For the text-containing cell, return its midpoint in (x, y) coordinate format. 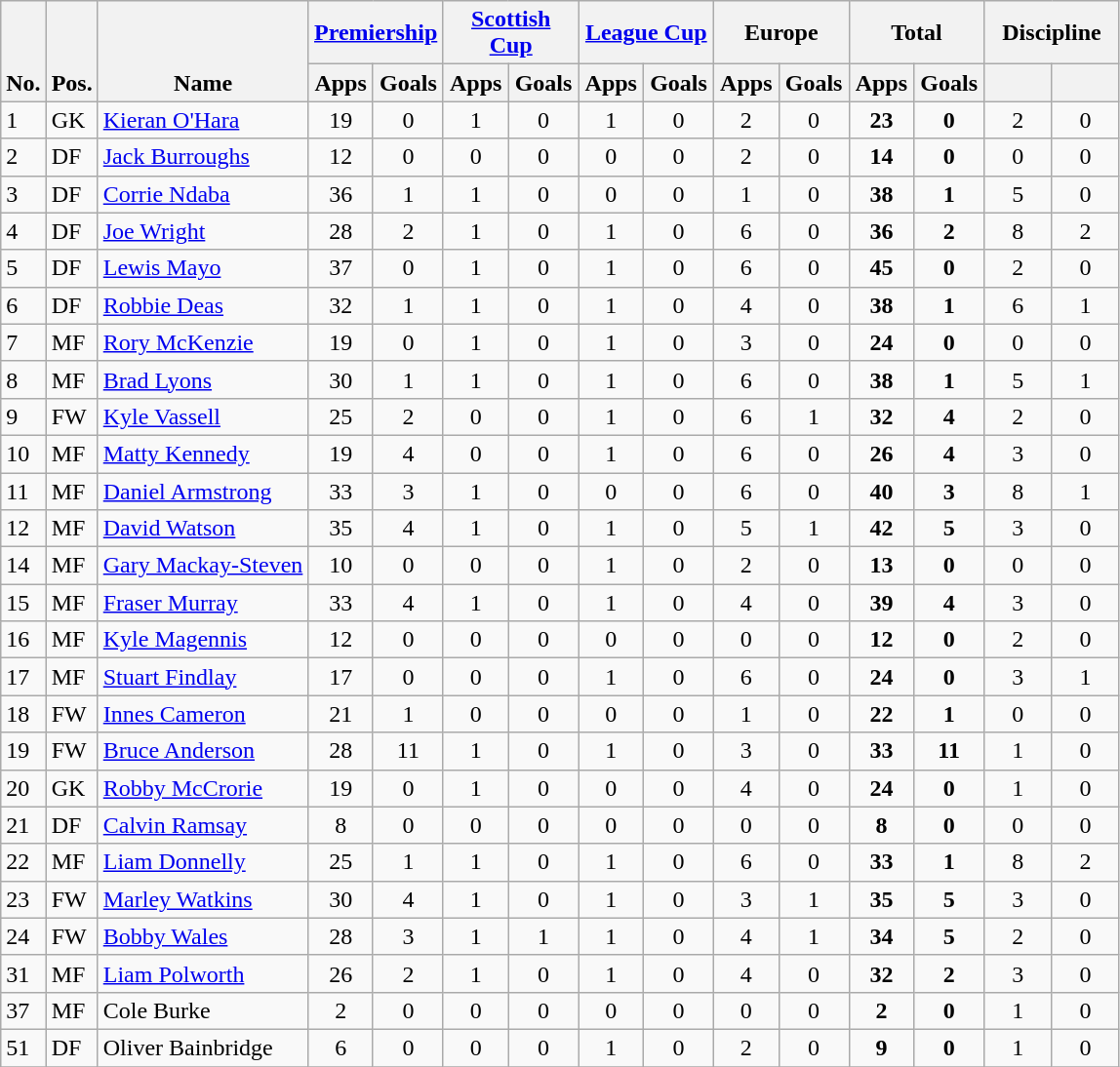
Marley Watkins (203, 899)
31 (23, 973)
34 (882, 936)
Bobby Wales (203, 936)
40 (882, 491)
Liam Polworth (203, 973)
Lewis Mayo (203, 268)
Kyle Vassell (203, 416)
Calvin Ramsay (203, 825)
Fraser Murray (203, 603)
Innes Cameron (203, 714)
Discipline (1052, 33)
Europe (782, 33)
Kyle Magennis (203, 640)
Oliver Bainbridge (203, 1047)
Kieran O'Hara (203, 120)
Jack Burroughs (203, 157)
Stuart Findlay (203, 677)
David Watson (203, 529)
16 (23, 640)
39 (882, 603)
Matty Kennedy (203, 454)
Bruce Anderson (203, 751)
45 (882, 268)
Name (203, 51)
Total (917, 33)
Gary Mackay-Steven (203, 566)
Liam Donnelly (203, 862)
Robbie Deas (203, 305)
42 (882, 529)
Daniel Armstrong (203, 491)
15 (23, 603)
Cole Burke (203, 1010)
13 (882, 566)
No. (23, 51)
51 (23, 1047)
Scottish Cup (511, 33)
League Cup (646, 33)
20 (23, 788)
Corrie Ndaba (203, 194)
18 (23, 714)
Rory McKenzie (203, 342)
Joe Wright (203, 231)
Robby McCrorie (203, 788)
Brad Lyons (203, 379)
Premiership (377, 33)
7 (23, 342)
Pos. (72, 51)
